For the text-containing cell, return its midpoint in [x, y] coordinate format. 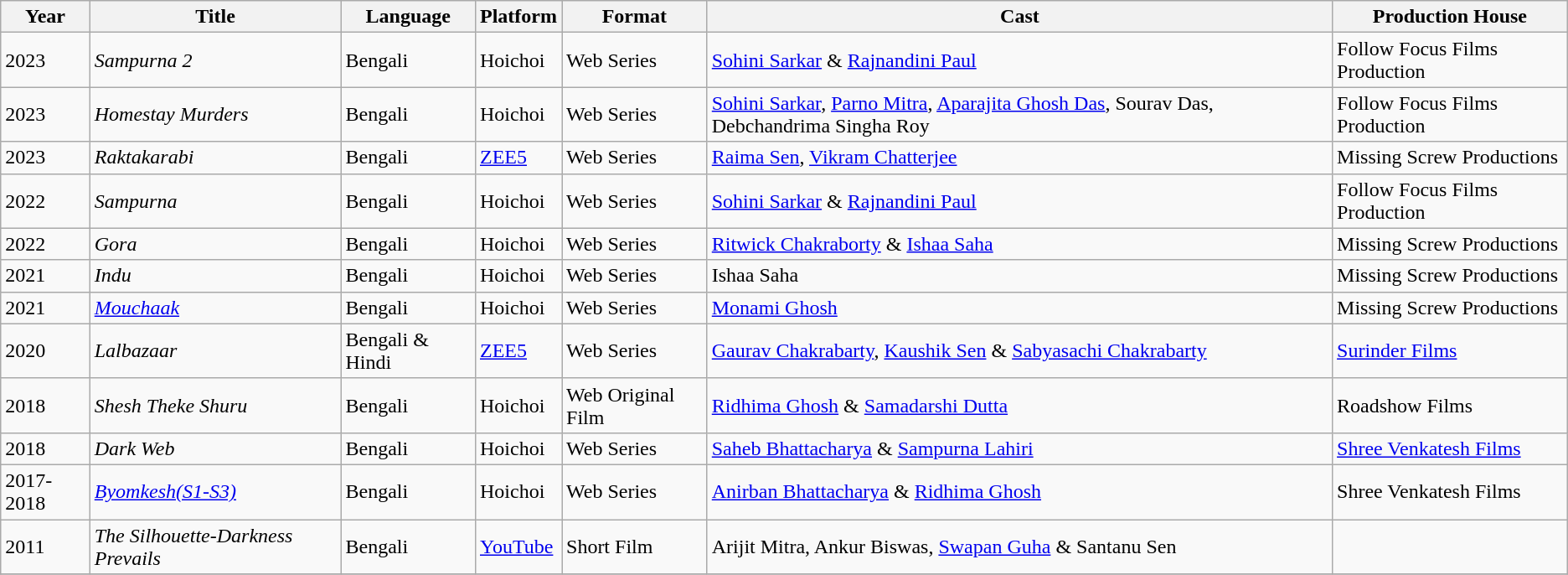
Lalbazaar [215, 350]
Gora [215, 244]
Cast [1019, 17]
Sampurna [215, 201]
YouTube [518, 547]
Production House [1451, 17]
Platform [518, 17]
Format [634, 17]
Anirban Bhattacharya & Ridhima Ghosh [1019, 491]
Ishaa Saha [1019, 276]
The Silhouette-Darkness Prevails [215, 547]
Indu [215, 276]
2017-2018 [45, 491]
Ritwick Chakraborty & Ishaa Saha [1019, 244]
Homestay Murders [215, 114]
2011 [45, 547]
Mouchaak [215, 308]
Gaurav Chakrabarty, Kaushik Sen & Sabyasachi Chakrabarty [1019, 350]
Ridhima Ghosh & Samadarshi Dutta [1019, 406]
Web Original Film [634, 406]
Arijit Mitra, Ankur Biswas, Swapan Guha & Santanu Sen [1019, 547]
Dark Web [215, 448]
Surinder Films [1451, 350]
Title [215, 17]
Roadshow Films [1451, 406]
Raima Sen, Vikram Chatterjee [1019, 158]
Saheb Bhattacharya & Sampurna Lahiri [1019, 448]
2020 [45, 350]
Shesh Theke Shuru [215, 406]
Sampurna 2 [215, 60]
Sohini Sarkar, Parno Mitra, Aparajita Ghosh Das, Sourav Das, Debchandrima Singha Roy [1019, 114]
Year [45, 17]
Raktakarabi [215, 158]
Monami Ghosh [1019, 308]
Short Film [634, 547]
Byomkesh(S1-S3) [215, 491]
Bengali & Hindi [409, 350]
Language [409, 17]
